For the text-containing cell, return its midpoint in [x, y] coordinate format. 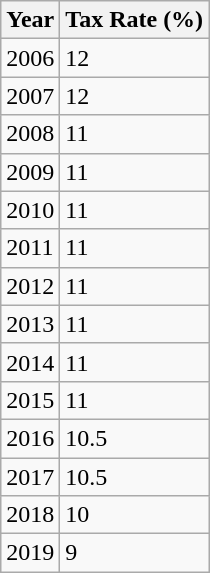
2013 [30, 324]
Tax Rate (%) [134, 20]
2008 [30, 134]
2019 [30, 553]
9 [134, 553]
Year [30, 20]
2006 [30, 58]
2011 [30, 248]
2017 [30, 477]
2016 [30, 438]
2009 [30, 172]
10 [134, 515]
2015 [30, 400]
2014 [30, 362]
2010 [30, 210]
2012 [30, 286]
2007 [30, 96]
2018 [30, 515]
